Identify which cell holds the provided text, then report its (X, Y) central coordinate. 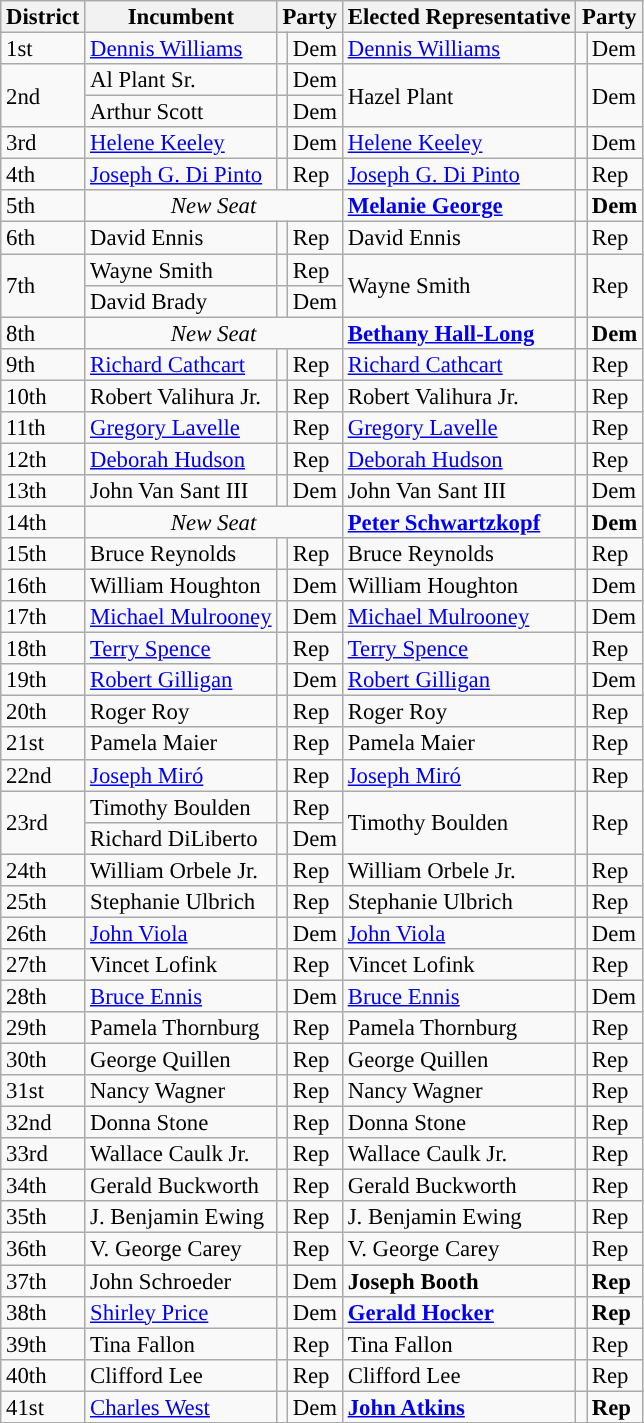
Incumbent (181, 17)
3rd (43, 143)
John Atkins (459, 1407)
13th (43, 491)
33rd (43, 1154)
Shirley Price (181, 1312)
38th (43, 1312)
39th (43, 1344)
30th (43, 1060)
32nd (43, 1123)
35th (43, 1218)
25th (43, 902)
15th (43, 554)
12th (43, 459)
37th (43, 1281)
20th (43, 712)
John Schroeder (181, 1281)
Arthur Scott (181, 112)
22nd (43, 775)
David Brady (181, 301)
24th (43, 870)
Hazel Plant (459, 96)
18th (43, 649)
6th (43, 238)
Elected Representative (459, 17)
17th (43, 617)
36th (43, 1249)
28th (43, 996)
29th (43, 1028)
4th (43, 175)
7th (43, 286)
Joseph Booth (459, 1281)
1st (43, 49)
27th (43, 965)
Al Plant Sr. (181, 80)
23rd (43, 822)
Richard DiLiberto (181, 838)
8th (43, 333)
19th (43, 680)
Bethany Hall-Long (459, 333)
31st (43, 1091)
40th (43, 1375)
14th (43, 522)
26th (43, 933)
2nd (43, 96)
16th (43, 586)
9th (43, 364)
Charles West (181, 1407)
District (43, 17)
Melanie George (459, 206)
11th (43, 428)
10th (43, 396)
34th (43, 1186)
41st (43, 1407)
Peter Schwartzkopf (459, 522)
21st (43, 744)
Gerald Hocker (459, 1312)
5th (43, 206)
